Determine the (X, Y) coordinate at the center of the cell enclosing the given text.  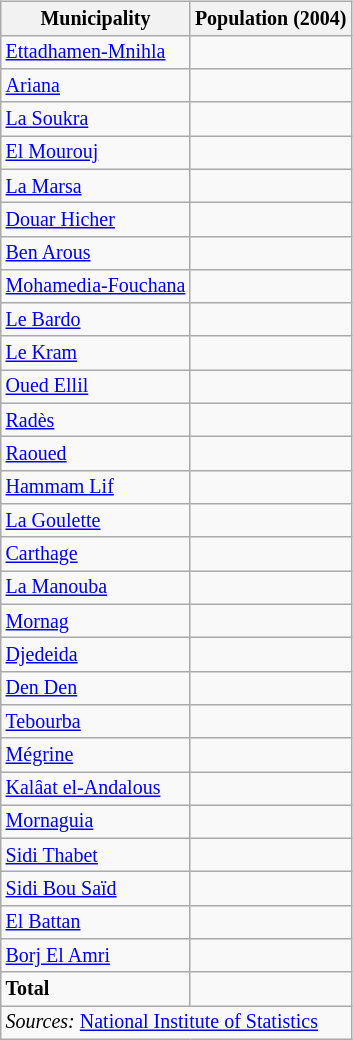
La Manouba (96, 588)
El Mourouj (96, 152)
Sources: National Institute of Statistics (176, 1022)
Population (2004) (270, 18)
El Battan (96, 922)
Municipality (96, 18)
Ben Arous (96, 252)
Total (96, 988)
Ariana (96, 86)
Mornag (96, 620)
Sidi Bou Saïd (96, 888)
Kalâat el-Andalous (96, 788)
Sidi Thabet (96, 854)
Mégrine (96, 754)
La Goulette (96, 520)
Douar Hicher (96, 220)
La Soukra (96, 118)
Mohamedia-Fouchana (96, 286)
Carthage (96, 554)
Hammam Lif (96, 486)
Djedeida (96, 654)
Borj El Amri (96, 956)
Radès (96, 420)
Oued Ellil (96, 386)
Le Bardo (96, 320)
La Marsa (96, 186)
Tebourba (96, 722)
Raoued (96, 454)
Mornaguia (96, 822)
Den Den (96, 688)
Le Kram (96, 352)
Ettadhamen-Mnihla (96, 52)
